Locate the cell with the specified text and output its (x, y) center coordinate. 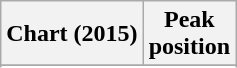
Chart (2015) (72, 34)
Peakposition (189, 34)
